Output the (x, y) coordinate of the center of the cell containing the given text.  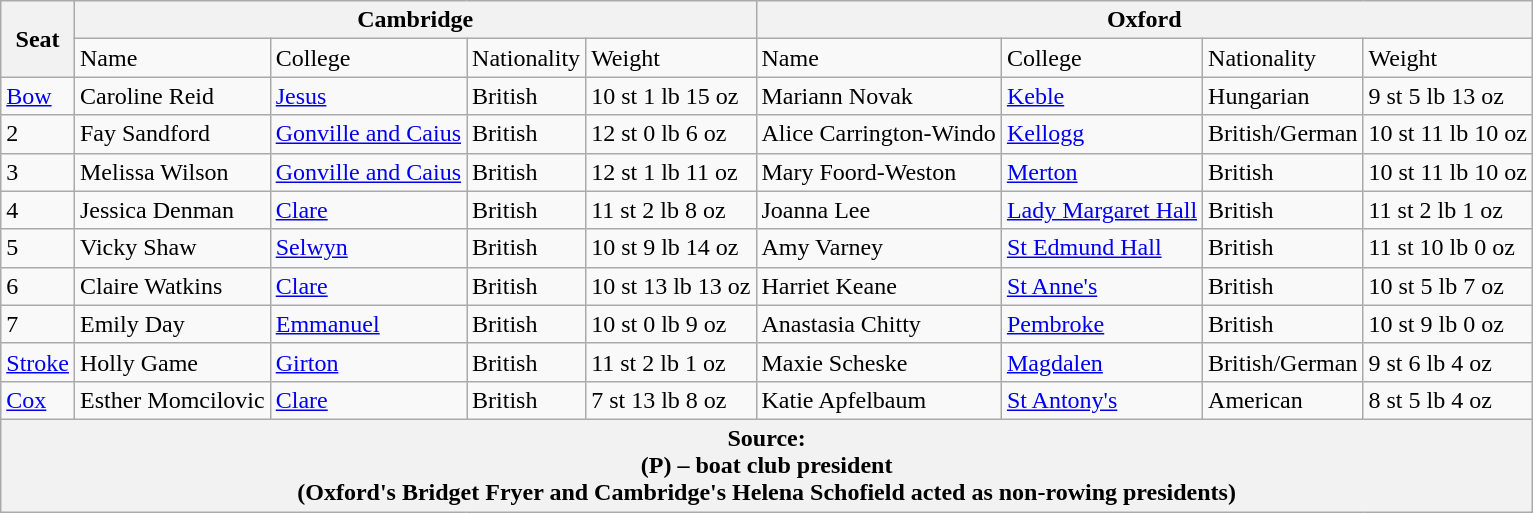
Anastasia Chitty (878, 324)
10 st 0 lb 9 oz (671, 324)
Kellogg (1102, 134)
Esther Momcilovic (172, 400)
5 (38, 248)
9 st 6 lb 4 oz (1448, 362)
2 (38, 134)
10 st 9 lb 0 oz (1448, 324)
St Antony's (1102, 400)
Seat (38, 39)
Melissa Wilson (172, 172)
Fay Sandford (172, 134)
Claire Watkins (172, 286)
10 st 13 lb 13 oz (671, 286)
11 st 10 lb 0 oz (1448, 248)
Harriet Keane (878, 286)
Emily Day (172, 324)
Selwyn (368, 248)
Source:(P) – boat club president(Oxford's Bridget Fryer and Cambridge's Helena Schofield acted as non-rowing presidents) (767, 465)
9 st 5 lb 13 oz (1448, 96)
Amy Varney (878, 248)
Stroke (38, 362)
Magdalen (1102, 362)
12 st 0 lb 6 oz (671, 134)
12 st 1 lb 11 oz (671, 172)
10 st 1 lb 15 oz (671, 96)
Caroline Reid (172, 96)
Vicky Shaw (172, 248)
Mariann Novak (878, 96)
10 st 5 lb 7 oz (1448, 286)
8 st 5 lb 4 oz (1448, 400)
American (1283, 400)
3 (38, 172)
7 (38, 324)
Mary Foord-Weston (878, 172)
Holly Game (172, 362)
Keble (1102, 96)
St Anne's (1102, 286)
Bow (38, 96)
Jesus (368, 96)
10 st 9 lb 14 oz (671, 248)
Jessica Denman (172, 210)
Maxie Scheske (878, 362)
7 st 13 lb 8 oz (671, 400)
Cox (38, 400)
Lady Margaret Hall (1102, 210)
St Edmund Hall (1102, 248)
6 (38, 286)
Girton (368, 362)
Joanna Lee (878, 210)
Emmanuel (368, 324)
Merton (1102, 172)
11 st 2 lb 8 oz (671, 210)
Cambridge (415, 20)
Pembroke (1102, 324)
4 (38, 210)
Alice Carrington-Windo (878, 134)
Oxford (1144, 20)
Hungarian (1283, 96)
Katie Apfelbaum (878, 400)
